Output the [x, y] coordinate of the center of the cell containing the given text.  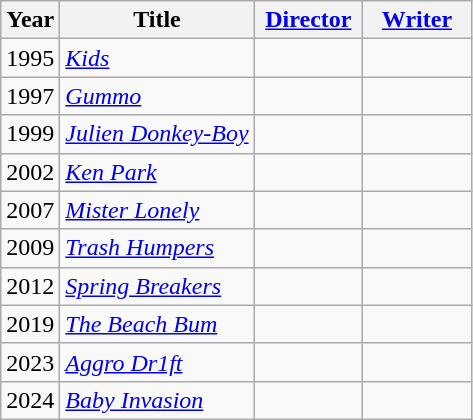
Julien Donkey-Boy [157, 134]
1997 [30, 96]
Ken Park [157, 172]
1995 [30, 58]
Year [30, 20]
Writer [418, 20]
Aggro Dr1ft [157, 362]
Kids [157, 58]
The Beach Bum [157, 324]
Baby Invasion [157, 400]
2012 [30, 286]
Spring Breakers [157, 286]
2009 [30, 248]
2024 [30, 400]
2002 [30, 172]
2007 [30, 210]
2023 [30, 362]
Trash Humpers [157, 248]
2019 [30, 324]
1999 [30, 134]
Mister Lonely [157, 210]
Director [308, 20]
Gummo [157, 96]
Title [157, 20]
